Return the [X, Y] coordinate for the center point of the cell that contains the specified text.  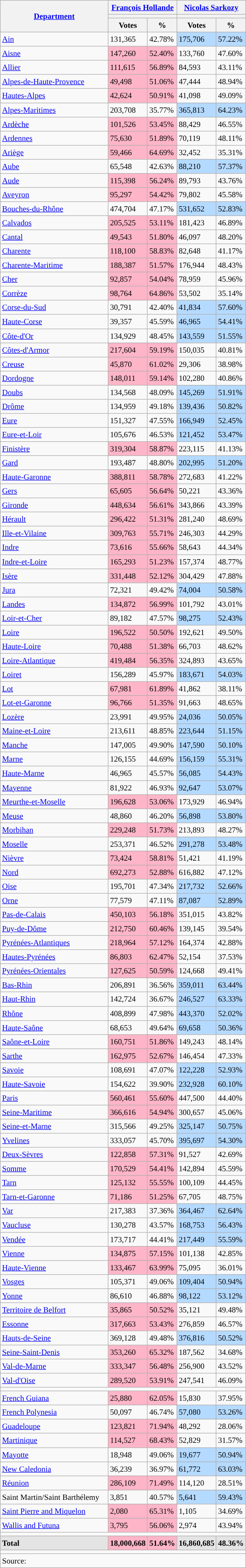
272,683 [197, 477]
45.97% [162, 675]
353,260 [128, 1352]
98,764 [128, 294]
84,593 [197, 67]
408,899 [128, 1013]
Val-d'Oise [54, 1381]
51.20% [231, 463]
2,080 [128, 1511]
57.37% [231, 166]
450,103 [128, 915]
Doubs [54, 392]
364,467 [197, 1211]
51.06% [162, 81]
Pyrénées-Atlantiques [54, 943]
Nicolas Sarkozy [211, 8]
134,872 [128, 604]
47.12% [231, 872]
43.82% [231, 915]
62.47% [162, 957]
Drôme [54, 406]
44.34% [231, 547]
253,371 [128, 844]
41,098 [197, 96]
58.81% [162, 858]
59.14% [162, 378]
56.43% [231, 1225]
229,248 [128, 830]
49.95% [162, 717]
146,454 [197, 1056]
57.60% [231, 307]
70,488 [128, 646]
49.09% [231, 96]
616,882 [197, 872]
51.55% [231, 336]
48.36% [231, 1543]
Territoire de Belfort [54, 1310]
78,959 [197, 280]
65,548 [128, 166]
François Hollande [142, 8]
Gers [54, 491]
48.62% [231, 646]
147,260 [128, 54]
50.10% [231, 745]
115,398 [128, 181]
Mayenne [54, 787]
133,760 [197, 54]
45.96% [231, 280]
44.41% [162, 1239]
49.18% [162, 406]
47.11% [162, 901]
36.56% [162, 985]
59.19% [162, 350]
46.55% [231, 124]
Cantal [54, 237]
Department [54, 16]
Aude [54, 181]
109,404 [197, 1282]
173,929 [197, 802]
692,273 [128, 872]
55.71% [162, 533]
71.94% [162, 1426]
Haute-Savoie [54, 1084]
42.63% [162, 166]
55.60% [162, 1098]
88,210 [197, 166]
77,579 [128, 901]
64.86% [162, 294]
2,974 [197, 1525]
71,186 [128, 1197]
Savoie [54, 1070]
58.78% [162, 477]
193,487 [128, 463]
Tarn-et-Garonne [54, 1197]
223,644 [197, 731]
213,893 [197, 830]
30,791 [128, 307]
50.50% [162, 632]
286,109 [128, 1483]
Martinique [54, 1440]
64.69% [162, 152]
296,422 [128, 520]
48.69% [231, 520]
134,568 [128, 392]
46.53% [162, 435]
Creuse [54, 364]
36.97% [162, 1469]
181,423 [197, 223]
Jura [54, 590]
325,147 [197, 1126]
183,671 [197, 675]
126,155 [128, 759]
365,813 [197, 110]
51.89% [162, 138]
46.89% [231, 223]
Corse-du-Sud [54, 307]
38.98% [231, 364]
86,803 [128, 957]
Nord [54, 872]
34.68% [231, 1352]
Vosges [54, 1282]
51.35% [162, 703]
48.65% [231, 703]
Rhône [54, 1013]
160,751 [128, 1042]
52.88% [162, 872]
55.55% [162, 1183]
51.31% [162, 520]
53.12% [231, 1296]
Haute-Vienne [54, 1267]
50.75% [231, 1126]
Pyrénées-Orientales [54, 971]
Oise [54, 886]
63.44% [231, 985]
68.43% [162, 1440]
46.94% [231, 802]
217,604 [128, 350]
43.39% [231, 505]
49.41% [231, 971]
Marne [54, 759]
Allier [54, 67]
34.69% [231, 1511]
70,119 [197, 138]
122,858 [128, 1155]
388,811 [128, 477]
246,303 [197, 533]
331,448 [128, 576]
134,929 [128, 336]
35,865 [128, 1310]
Lozère [54, 717]
59,466 [128, 152]
105,371 [128, 1282]
101,526 [128, 124]
50.91% [162, 96]
56.35% [162, 661]
51.38% [162, 646]
118,100 [128, 251]
48,860 [128, 816]
56.18% [162, 915]
195,701 [128, 886]
45.58% [231, 195]
143,559 [197, 336]
56.61% [162, 505]
53.48% [231, 844]
43.57% [162, 1225]
18,948 [128, 1455]
1,105 [197, 1511]
164,374 [197, 943]
156,159 [197, 759]
51.80% [162, 237]
Essonne [54, 1324]
57.15% [162, 1253]
139,436 [197, 406]
52.67% [162, 1056]
47.55% [162, 421]
Alpes-de-Haute-Provence [54, 81]
333,347 [128, 1367]
Meurthe-et-Moselle [54, 802]
Total [54, 1543]
127,625 [128, 971]
Yonne [54, 1296]
47.17% [162, 209]
62.64% [231, 1211]
304,429 [197, 576]
Aisne [54, 54]
114,120 [197, 1483]
69,658 [197, 1027]
46.20% [162, 816]
48.14% [231, 1042]
Gard [54, 463]
448,634 [128, 505]
Deux-Sèvres [54, 1155]
61.02% [162, 364]
276,859 [197, 1324]
40.57% [162, 1497]
114,527 [128, 1440]
Wallis and Futuna [54, 1525]
175,706 [197, 40]
65.31% [162, 1511]
Haute-Garonne [54, 477]
531,652 [197, 209]
Indre-et-Loire [54, 562]
57.22% [231, 40]
232,928 [197, 1084]
91,663 [197, 703]
147,005 [128, 745]
289,520 [128, 1381]
56.99% [162, 604]
49.64% [162, 1027]
24,036 [197, 717]
Manche [54, 745]
Puy-de-Dôme [54, 928]
100,109 [197, 1183]
165,293 [128, 562]
Vaucluse [54, 1225]
50.59% [162, 971]
101,138 [197, 1253]
Ille-et-Vilaine [54, 533]
41.13% [231, 449]
48.09% [162, 392]
196,628 [128, 802]
51.25% [162, 1197]
43.52% [231, 1367]
63.03% [231, 1469]
43.01% [231, 604]
47.98% [162, 1013]
52.83% [231, 209]
217,732 [197, 886]
37.95% [231, 1398]
54.04% [162, 280]
44.29% [231, 533]
101,792 [197, 604]
Lot-et-Garonne [54, 703]
43.65% [231, 661]
125,132 [128, 1183]
Landes [54, 604]
Hautes-Pyrénées [54, 957]
Ariège [54, 152]
96,766 [128, 703]
376,816 [197, 1338]
65.32% [162, 1352]
60.10% [231, 1084]
49.25% [162, 1126]
217,449 [197, 1239]
3,851 [128, 1497]
134,875 [128, 1253]
Guadeloupe [54, 1426]
44.40% [231, 1098]
42.69% [231, 1155]
46.88% [162, 1296]
18,000,668 [128, 1543]
147,590 [197, 745]
47.60% [231, 54]
49.90% [162, 745]
52.02% [231, 1013]
196,522 [128, 632]
45.70% [162, 1141]
89,182 [128, 618]
53,502 [197, 294]
56.48% [162, 1367]
56.06% [162, 1525]
55.31% [231, 759]
48.94% [231, 81]
50.82% [231, 406]
41.22% [231, 477]
42.78% [162, 40]
89,793 [197, 181]
131,365 [128, 40]
46.09% [231, 1381]
Vendée [54, 1239]
Indre [54, 547]
53.45% [162, 124]
56.24% [162, 181]
79,802 [197, 195]
359,011 [197, 985]
48.45% [162, 336]
43.36% [231, 491]
145,269 [197, 392]
317,663 [128, 1324]
52.12% [162, 576]
42.85% [231, 1253]
52.89% [231, 901]
474,704 [128, 209]
Calvados [54, 223]
43.76% [231, 181]
212,750 [128, 928]
395,697 [197, 1141]
48.80% [162, 463]
35.14% [231, 294]
Ardèche [54, 124]
54.42% [162, 195]
53.26% [231, 1413]
Loir-et-Cher [54, 618]
59.43% [231, 1497]
75,630 [128, 138]
46,097 [197, 237]
443,370 [197, 1013]
149,243 [197, 1042]
173,717 [128, 1239]
47.33% [231, 1056]
52.45% [231, 421]
88,429 [197, 124]
134,959 [128, 406]
47.07% [162, 1070]
50,221 [197, 491]
Source: [123, 1561]
41,834 [197, 307]
48.11% [231, 138]
73,424 [128, 858]
60.46% [162, 928]
36.67% [162, 999]
300,657 [197, 1112]
53.80% [231, 816]
62.05% [162, 1398]
256,900 [197, 1367]
67,705 [197, 1197]
66,703 [197, 646]
50.58% [231, 590]
41.19% [231, 858]
48.85% [162, 731]
48.77% [231, 562]
Hérault [54, 520]
206,891 [128, 985]
187,562 [197, 1352]
52,829 [197, 1440]
319,304 [128, 449]
47.34% [162, 886]
148,011 [128, 378]
57,080 [197, 1413]
133,467 [128, 1267]
52,154 [197, 957]
247,541 [197, 1381]
560,461 [128, 1098]
35.77% [162, 110]
170,529 [128, 1168]
45.57% [162, 773]
Aveyron [54, 195]
Seine-Saint-Denis [54, 1352]
53.07% [231, 787]
46.93% [162, 787]
51.57% [162, 265]
Nièvre [54, 858]
Haute-Corse [54, 322]
Loire-Atlantique [54, 661]
49,543 [128, 237]
54.43% [231, 773]
Finistère [54, 449]
53.91% [162, 1381]
67,981 [128, 689]
142,724 [128, 999]
53.06% [162, 802]
16,860,685 [197, 1543]
39.90% [162, 1084]
Meuse [54, 816]
52.40% [162, 54]
5,641 [197, 1497]
Corrèze [54, 294]
46.74% [162, 1413]
213,611 [128, 731]
Aube [54, 166]
Gironde [54, 505]
Alpes-Maritimes [54, 110]
68,653 [128, 1027]
41,862 [197, 689]
Seine-Maritime [54, 1112]
32,452 [197, 152]
Côte-d'Or [54, 336]
162,975 [128, 1056]
86,610 [128, 1296]
45.06% [231, 1112]
57.31% [162, 1155]
166,949 [197, 421]
15,830 [197, 1398]
53.43% [162, 1324]
61,772 [197, 1469]
102,280 [197, 378]
105,676 [128, 435]
92,647 [197, 787]
188,387 [128, 265]
Var [54, 1211]
Hauts-de-Seine [54, 1338]
82,648 [197, 251]
58.87% [162, 449]
64.23% [231, 110]
44.69% [162, 759]
49,498 [128, 81]
37.36% [162, 1211]
3,795 [128, 1525]
Somme [54, 1168]
Bas-Rhin [54, 985]
46.57% [231, 1324]
Réunion [54, 1483]
246,527 [197, 999]
56,898 [197, 816]
28.51% [231, 1483]
19,677 [197, 1455]
37.53% [231, 957]
Eure-et-Loir [54, 435]
Saint Pierre and Miquelon [54, 1511]
Haute-Loire [54, 646]
351,015 [197, 915]
44.45% [231, 1183]
73,616 [128, 547]
42,624 [128, 96]
95,297 [128, 195]
56.89% [162, 67]
Vienne [54, 1253]
40.81% [231, 350]
139,145 [197, 928]
35,121 [197, 1310]
Saône-et-Loire [54, 1042]
Isère [54, 576]
50.36% [231, 1027]
419,484 [128, 661]
123,821 [128, 1426]
35.31% [231, 152]
168,753 [197, 1225]
71.49% [162, 1483]
52.66% [231, 886]
French Polynesia [54, 1413]
Ain [54, 40]
369,128 [128, 1338]
63.99% [162, 1267]
218,964 [128, 943]
New Caledonia [54, 1469]
53.11% [162, 223]
39.54% [231, 928]
Côtes-d'Armor [54, 350]
51.64% [162, 1543]
45,870 [128, 364]
56,085 [197, 773]
50,097 [128, 1413]
Seine-et-Marne [54, 1126]
Val-de-Marne [54, 1367]
Sarthe [54, 1056]
92,857 [128, 280]
41.17% [231, 251]
63.33% [231, 999]
51.86% [162, 1042]
Moselle [54, 844]
55.66% [162, 547]
58,643 [197, 547]
Maine-et-Loire [54, 731]
130,278 [128, 1225]
31.57% [231, 1440]
54.03% [231, 675]
47.88% [231, 576]
53.47% [231, 435]
111,615 [128, 67]
74,004 [197, 590]
Lot [54, 689]
72,321 [128, 590]
98,122 [197, 1296]
324,893 [197, 661]
54.94% [162, 1112]
Dordogne [54, 378]
151,327 [128, 421]
52.93% [231, 1070]
87,087 [197, 901]
Paris [54, 1098]
Loire [54, 632]
150,035 [197, 350]
29,306 [197, 364]
Loiret [54, 675]
46.52% [162, 844]
Morbihan [54, 830]
122,228 [197, 1070]
Haut-Rhin [54, 999]
48.43% [231, 265]
51.23% [162, 562]
Cher [54, 280]
447,500 [197, 1098]
58.83% [162, 251]
52.43% [231, 618]
49.50% [231, 632]
40.86% [231, 378]
48,292 [197, 1426]
121,452 [197, 435]
156,289 [128, 675]
91,527 [197, 1155]
Pas-de-Calais [54, 915]
23,991 [128, 717]
223,115 [197, 449]
315,566 [128, 1126]
Hautes-Alpes [54, 96]
192,621 [197, 632]
81,922 [128, 787]
36,239 [128, 1469]
205,525 [128, 223]
142,894 [197, 1168]
Bouches-du-Rhône [54, 209]
25,880 [128, 1398]
56.64% [162, 491]
43.11% [231, 67]
54.30% [231, 1141]
48.20% [231, 237]
176,944 [197, 265]
333,057 [128, 1141]
61.89% [162, 689]
Haute-Marne [54, 773]
French Guiana [54, 1398]
203,708 [128, 110]
366,616 [128, 1112]
Tarn [54, 1183]
Yvelines [54, 1141]
Ardennes [54, 138]
281,240 [197, 520]
49.42% [162, 590]
55.59% [231, 1239]
217,383 [128, 1211]
47,444 [197, 81]
36.01% [231, 1267]
38.11% [231, 689]
51.91% [231, 392]
Orne [54, 901]
42.88% [231, 943]
50.05% [231, 717]
51,421 [197, 858]
Haute-Saône [54, 1027]
157,374 [197, 562]
343,866 [197, 505]
Eure [54, 421]
39,357 [128, 322]
65,605 [128, 491]
98,275 [197, 618]
309,763 [128, 533]
124,668 [197, 971]
Saint Martin/Saint Barthélemy [54, 1497]
75,095 [197, 1267]
57.12% [162, 943]
47.57% [162, 618]
42.40% [162, 307]
51.15% [231, 731]
48.27% [231, 830]
51.73% [162, 830]
154,622 [128, 1084]
202,995 [197, 463]
43.94% [231, 1525]
Charente-Maritime [54, 265]
291,278 [197, 844]
48.75% [231, 1197]
108,691 [128, 1070]
28.06% [231, 1426]
Mayotte [54, 1455]
Charente [54, 251]
